For the text-containing cell, return its midpoint in [X, Y] coordinate format. 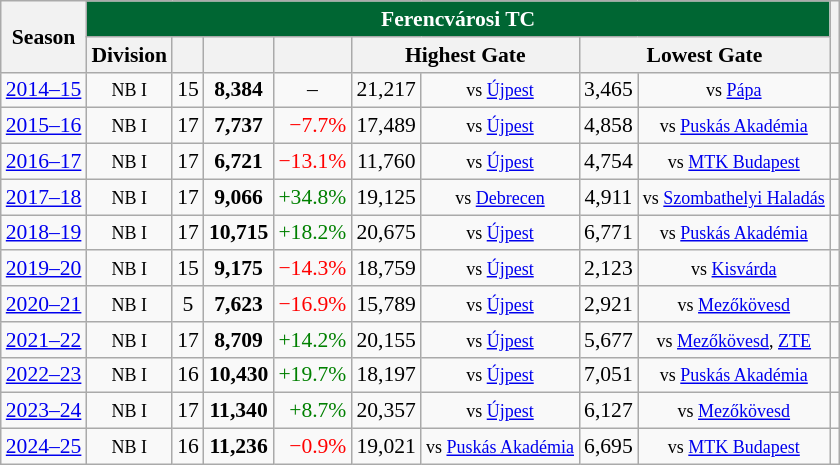
2014–15 [44, 90]
2020–21 [44, 304]
+14.2% [312, 340]
+18.2% [312, 233]
Season [44, 36]
vs Pápa [734, 90]
19,125 [386, 197]
9,175 [238, 269]
−16.9% [312, 304]
+8.7% [312, 411]
6,771 [608, 233]
2019–20 [44, 269]
Ferencvárosi TC [458, 19]
11,760 [386, 162]
Highest Gate [465, 55]
11,236 [238, 447]
2018–19 [44, 233]
vs Szombathelyi Haladás [734, 197]
18,197 [386, 375]
4,754 [608, 162]
9,066 [238, 197]
4,858 [608, 126]
3,465 [608, 90]
vs Debrecen [500, 197]
+34.8% [312, 197]
20,155 [386, 340]
Division [129, 55]
10,715 [238, 233]
2,921 [608, 304]
20,675 [386, 233]
2016–17 [44, 162]
2022–23 [44, 375]
7,623 [238, 304]
−13.1% [312, 162]
10,430 [238, 375]
−0.9% [312, 447]
+19.7% [312, 375]
4,911 [608, 197]
vs Kisvárda [734, 269]
21,217 [386, 90]
8,384 [238, 90]
2017–18 [44, 197]
−14.3% [312, 269]
11,340 [238, 411]
5 [188, 304]
18,759 [386, 269]
7,737 [238, 126]
7,051 [608, 375]
19,021 [386, 447]
2,123 [608, 269]
5,677 [608, 340]
2024–25 [44, 447]
2021–22 [44, 340]
8,709 [238, 340]
vs Mezőkövesd, ZTE [734, 340]
17,489 [386, 126]
20,357 [386, 411]
15,789 [386, 304]
– [312, 90]
6,721 [238, 162]
6,127 [608, 411]
−7.7% [312, 126]
2015–16 [44, 126]
Lowest Gate [704, 55]
6,695 [608, 447]
2023–24 [44, 411]
